Scan for the cell matching the given text and deliver its (x, y) coordinate at center. 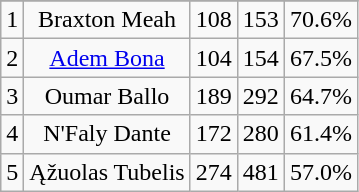
61.4% (320, 134)
Adem Bona (107, 58)
64.7% (320, 96)
481 (260, 172)
Oumar Ballo (107, 96)
280 (260, 134)
5 (12, 172)
67.5% (320, 58)
153 (260, 20)
70.6% (320, 20)
172 (214, 134)
108 (214, 20)
1 (12, 20)
N'Faly Dante (107, 134)
274 (214, 172)
104 (214, 58)
4 (12, 134)
57.0% (320, 172)
2 (12, 58)
154 (260, 58)
Braxton Meah (107, 20)
3 (12, 96)
292 (260, 96)
Ąžuolas Tubelis (107, 172)
189 (214, 96)
